Return the (X, Y) coordinate for the center point of the cell that contains the specified text.  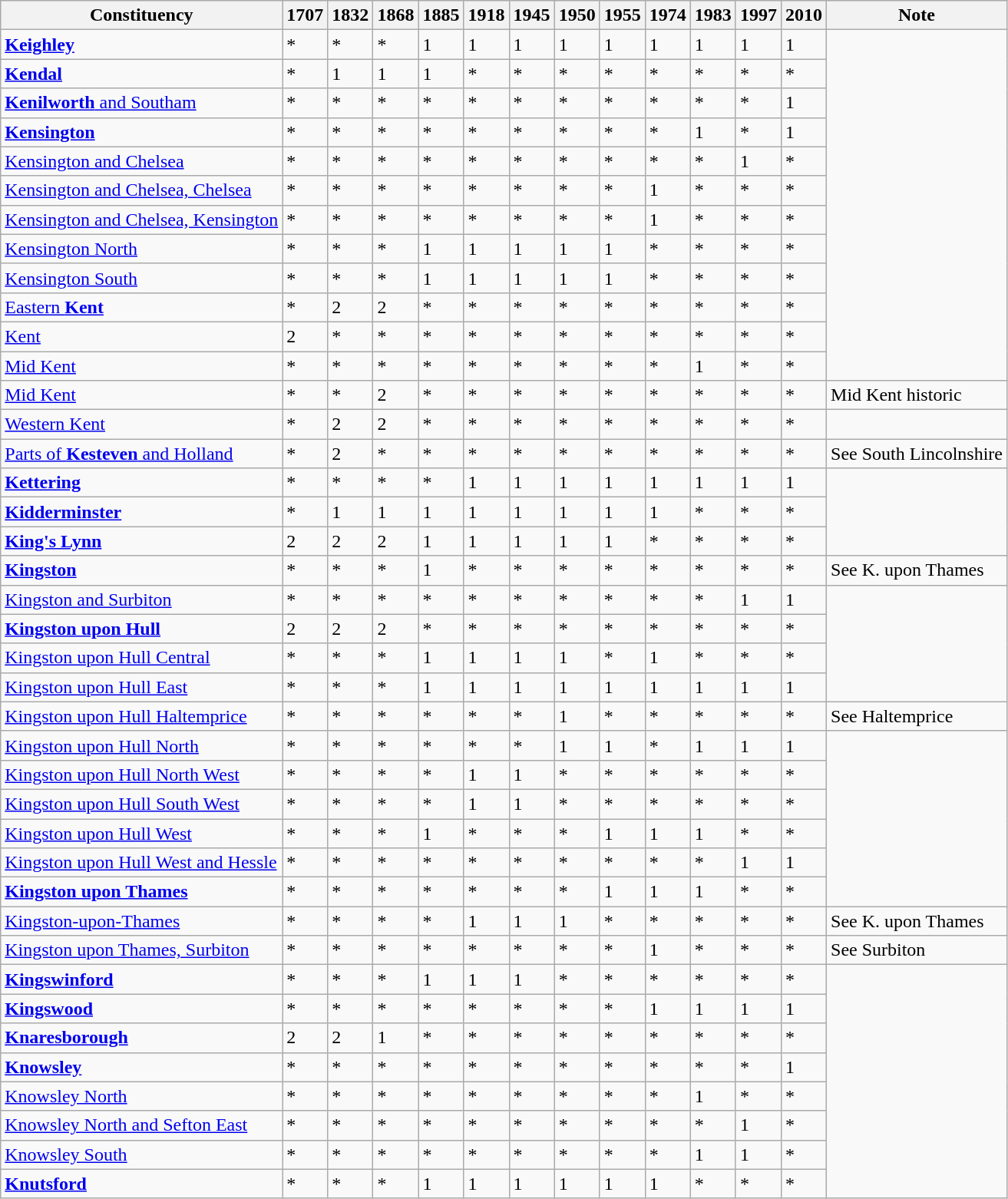
Western Kent (141, 424)
1950 (577, 15)
Kensington North (141, 249)
Kensington and Chelsea (141, 161)
1997 (758, 15)
Kingston upon Thames (141, 892)
Keighley (141, 45)
1832 (350, 15)
Kingston upon Hull Haltemprice (141, 716)
Constituency (141, 15)
1974 (668, 15)
Kensington South (141, 278)
1983 (712, 15)
King's Lynn (141, 541)
Knowsley South (141, 1154)
2010 (803, 15)
Kent (141, 336)
1918 (487, 15)
Mid Kent historic (917, 395)
Kingston upon Hull (141, 629)
Knowsley North (141, 1096)
Kensington and Chelsea, Chelsea (141, 190)
Knowsley North and Sefton East (141, 1125)
Kettering (141, 483)
See Haltemprice (917, 716)
Kingswood (141, 1009)
Kingston-upon-Thames (141, 921)
Kingswinford (141, 979)
Kingston (141, 570)
Kenilworth and Southam (141, 103)
Kingston and Surbiton (141, 599)
Kensington (141, 132)
Eastern Kent (141, 307)
1707 (306, 15)
Kingston upon Hull South West (141, 804)
See South Lincolnshire (917, 454)
Note (917, 15)
Knaresborough (141, 1038)
Kingston upon Hull West and Hessle (141, 863)
Kendal (141, 74)
Knutsford (141, 1184)
1885 (441, 15)
1945 (531, 15)
Parts of Kesteven and Holland (141, 454)
Kingston upon Hull North West (141, 775)
Knowsley (141, 1067)
1955 (622, 15)
Kingston upon Thames, Surbiton (141, 950)
Kingston upon Hull East (141, 687)
Kensington and Chelsea, Kensington (141, 220)
1868 (396, 15)
Kingston upon Hull West (141, 833)
Kingston upon Hull North (141, 745)
Kingston upon Hull Central (141, 658)
See Surbiton (917, 950)
Kidderminster (141, 512)
